Pinpoint the cell where the given text exists, returning its (x, y) midpoint coordinate. 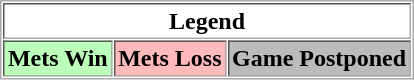
Mets Win (58, 58)
Legend (206, 21)
Mets Loss (170, 58)
Game Postponed (320, 58)
